Output the [X, Y] coordinate of the center of the cell containing the given text.  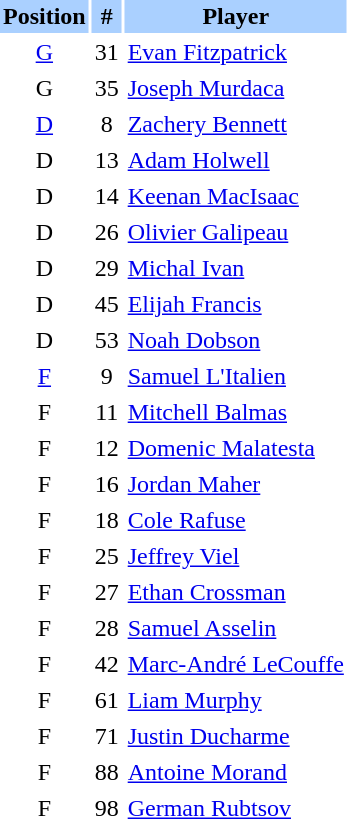
42 [107, 664]
45 [107, 304]
25 [107, 556]
Liam Murphy [236, 700]
Jordan Maher [236, 484]
8 [107, 124]
Justin Ducharme [236, 736]
Samuel L'Italien [236, 376]
Samuel Asselin [236, 628]
29 [107, 268]
Olivier Galipeau [236, 232]
Elijah Francis [236, 304]
18 [107, 520]
Position [44, 16]
31 [107, 52]
Player [236, 16]
Noah Dobson [236, 340]
88 [107, 772]
Michal Ivan [236, 268]
Ethan Crossman [236, 592]
12 [107, 448]
27 [107, 592]
Antoine Morand [236, 772]
53 [107, 340]
Evan Fitzpatrick [236, 52]
61 [107, 700]
9 [107, 376]
Domenic Malatesta [236, 448]
71 [107, 736]
Jeffrey Viel [236, 556]
# [107, 16]
Joseph Murdaca [236, 88]
11 [107, 412]
Adam Holwell [236, 160]
Marc-André LeCouffe [236, 664]
13 [107, 160]
14 [107, 196]
26 [107, 232]
Mitchell Balmas [236, 412]
28 [107, 628]
Cole Rafuse [236, 520]
Keenan MacIsaac [236, 196]
35 [107, 88]
16 [107, 484]
Zachery Bennett [236, 124]
